Provide the [x, y] coordinate of the cell's center where the given text is located.  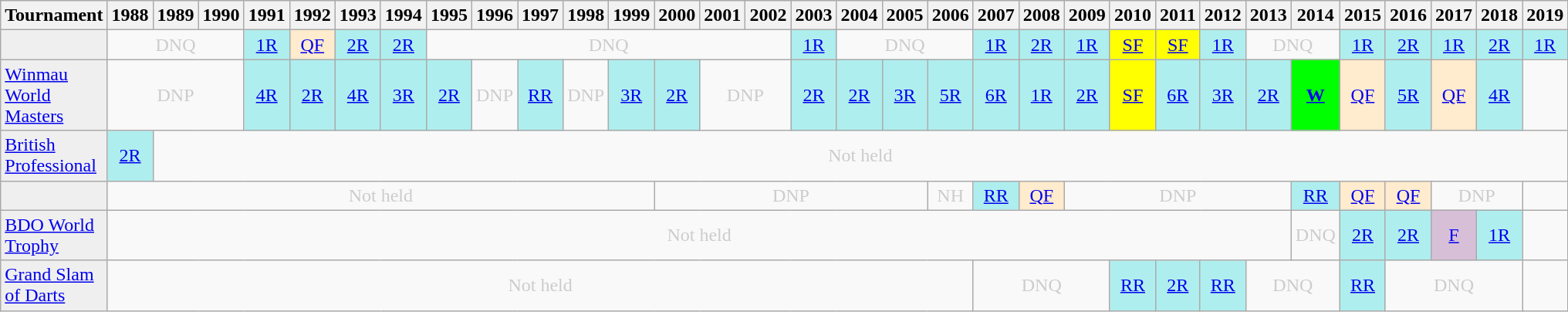
W [1315, 95]
1993 [358, 15]
2000 [678, 15]
BDO World Trophy [54, 235]
1997 [540, 15]
1988 [130, 15]
2014 [1315, 15]
2002 [769, 15]
2013 [1269, 15]
1992 [312, 15]
1999 [631, 15]
Winmau World Masters [54, 95]
2015 [1363, 15]
2007 [995, 15]
2006 [951, 15]
2003 [813, 15]
2008 [1042, 15]
2009 [1086, 15]
British Professional [54, 156]
2005 [904, 15]
2017 [1454, 15]
1991 [267, 15]
2019 [1545, 15]
1990 [221, 15]
1995 [449, 15]
2018 [1500, 15]
1994 [403, 15]
1998 [586, 15]
2016 [1407, 15]
Grand Slam of Darts [54, 286]
2010 [1133, 15]
2011 [1178, 15]
F [1454, 235]
1989 [176, 15]
2004 [860, 15]
1996 [494, 15]
NH [951, 195]
Tournament [54, 15]
2001 [722, 15]
2012 [1222, 15]
